Find where the given text appears and provide that cell's center as (X, Y) coordinate. 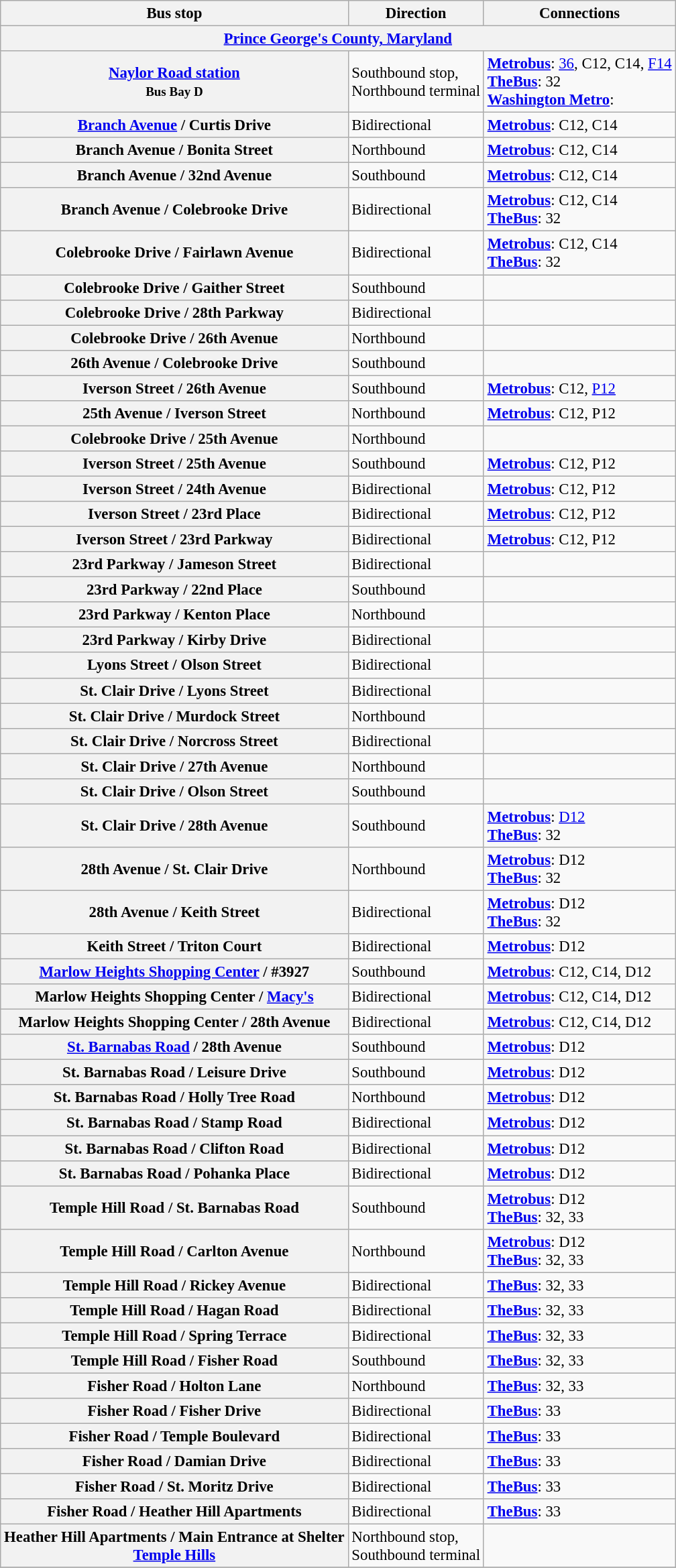
St. Clair Drive / Lyons Street (174, 690)
Temple Hill Road / Hagan Road (174, 1311)
23rd Parkway / Kirby Drive (174, 640)
Iverson Street / 25th Avenue (174, 464)
Branch Avenue / Colebrooke Drive (174, 209)
St. Clair Drive / Norcross Street (174, 741)
St. Barnabas Road / Stamp Road (174, 1123)
Direction (416, 13)
Branch Avenue / Curtis Drive (174, 125)
St. Barnabas Road / Leisure Drive (174, 1073)
Northbound stop, Southbound terminal (416, 1546)
Colebrooke Drive / 26th Avenue (174, 338)
25th Avenue / Iverson Street (174, 414)
Iverson Street / 23rd Parkway (174, 540)
Temple Hill Road / Spring Terrace (174, 1335)
Temple Hill Road / Rickey Avenue (174, 1285)
Branch Avenue / 32nd Avenue (174, 176)
Marlow Heights Shopping Center / Macy's (174, 997)
Temple Hill Road / St. Barnabas Road (174, 1208)
St. Clair Drive / 28th Avenue (174, 826)
Heather Hill Apartments / Main Entrance at ShelterTemple Hills (174, 1546)
Keith Street / Triton Court (174, 947)
Fisher Road / Fisher Drive (174, 1411)
Colebrooke Drive / 25th Avenue (174, 438)
St. Barnabas Road / Clifton Road (174, 1148)
23rd Parkway / Jameson Street (174, 564)
Lyons Street / Olson Street (174, 666)
Metrobus: 36, C12, C14, F14 TheBus: 32 Washington Metro: (579, 82)
Temple Hill Road / Carlton Avenue (174, 1251)
St. Barnabas Road / Holly Tree Road (174, 1097)
Fisher Road / Holton Lane (174, 1386)
23rd Parkway / 22nd Place (174, 590)
Bus stop (174, 13)
Fisher Road / Heather Hill Apartments (174, 1512)
Marlow Heights Shopping Center / #3927 (174, 972)
Colebrooke Drive / 28th Parkway (174, 312)
Marlow Heights Shopping Center / 28th Avenue (174, 1022)
Connections (579, 13)
St. Barnabas Road / Pohanka Place (174, 1173)
Iverson Street / 26th Avenue (174, 388)
Fisher Road / Damian Drive (174, 1461)
Iverson Street / 23rd Place (174, 514)
St. Clair Drive / Olson Street (174, 792)
23rd Parkway / Kenton Place (174, 615)
St. Barnabas Road / 28th Avenue (174, 1047)
St. Clair Drive / 27th Avenue (174, 766)
Branch Avenue / Bonita Street (174, 150)
Naylor Road stationBus Bay D (174, 82)
28th Avenue / St. Clair Drive (174, 869)
26th Avenue / Colebrooke Drive (174, 363)
St. Clair Drive / Murdock Street (174, 716)
Iverson Street / 24th Avenue (174, 489)
Fisher Road / St. Moritz Drive (174, 1487)
Colebrooke Drive / Fairlawn Avenue (174, 253)
28th Avenue / Keith Street (174, 912)
Temple Hill Road / Fisher Road (174, 1361)
Colebrooke Drive / Gaither Street (174, 288)
Fisher Road / Temple Boulevard (174, 1437)
Prince George's County, Maryland (338, 39)
Southbound stop, Northbound terminal (416, 82)
